From the cell containing the given text, extract its center point as [X, Y] coordinate. 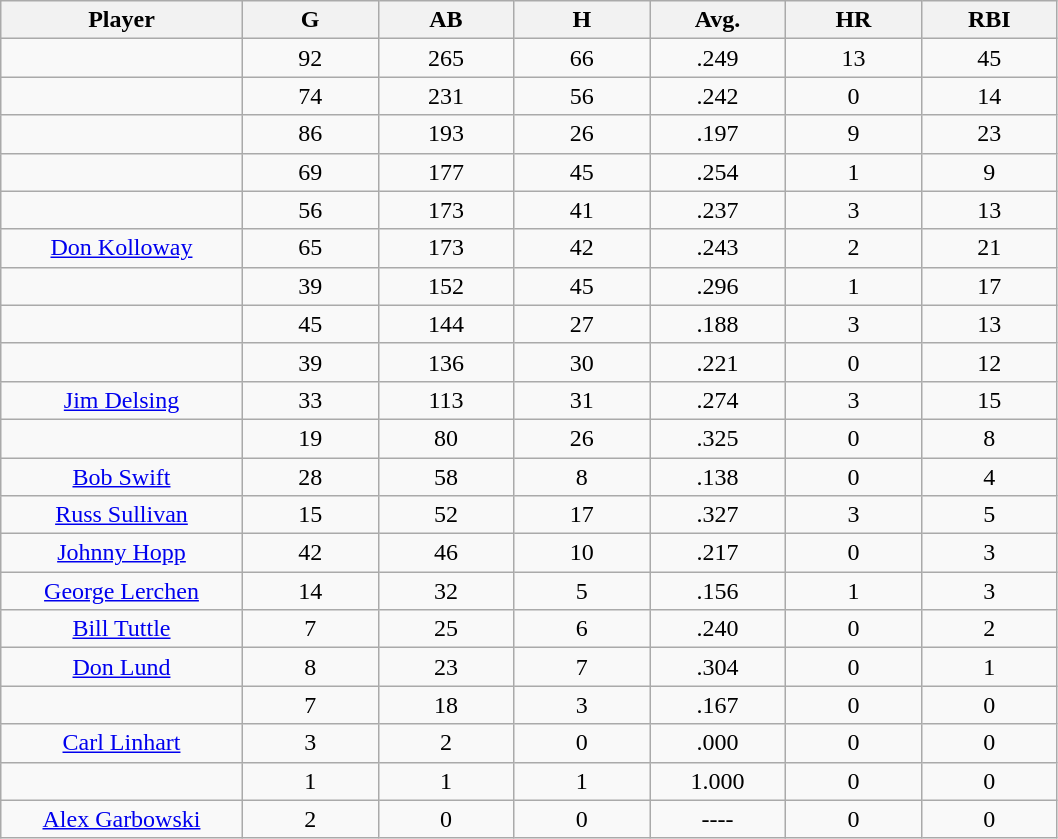
Don Lund [122, 667]
.249 [718, 58]
HR [854, 20]
.000 [718, 743]
.325 [718, 438]
.240 [718, 629]
RBI [989, 20]
231 [446, 96]
86 [310, 134]
265 [446, 58]
.197 [718, 134]
G [310, 20]
.221 [718, 362]
28 [310, 477]
65 [310, 248]
30 [582, 362]
58 [446, 477]
6 [582, 629]
Carl Linhart [122, 743]
113 [446, 400]
46 [446, 553]
177 [446, 172]
Jim Delsing [122, 400]
.274 [718, 400]
Don Kolloway [122, 248]
32 [446, 591]
.138 [718, 477]
Alex Garbowski [122, 819]
.243 [718, 248]
66 [582, 58]
H [582, 20]
.304 [718, 667]
10 [582, 553]
.217 [718, 553]
.327 [718, 515]
.167 [718, 705]
Bob Swift [122, 477]
1.000 [718, 781]
80 [446, 438]
George Lerchen [122, 591]
136 [446, 362]
.254 [718, 172]
.296 [718, 286]
144 [446, 324]
Player [122, 20]
---- [718, 819]
19 [310, 438]
27 [582, 324]
4 [989, 477]
69 [310, 172]
52 [446, 515]
18 [446, 705]
92 [310, 58]
152 [446, 286]
21 [989, 248]
.242 [718, 96]
Avg. [718, 20]
193 [446, 134]
74 [310, 96]
Russ Sullivan [122, 515]
25 [446, 629]
31 [582, 400]
41 [582, 210]
.188 [718, 324]
.156 [718, 591]
12 [989, 362]
Bill Tuttle [122, 629]
33 [310, 400]
.237 [718, 210]
Johnny Hopp [122, 553]
AB [446, 20]
